Extract the (X, Y) coordinate from the center of the cell holding the provided text.  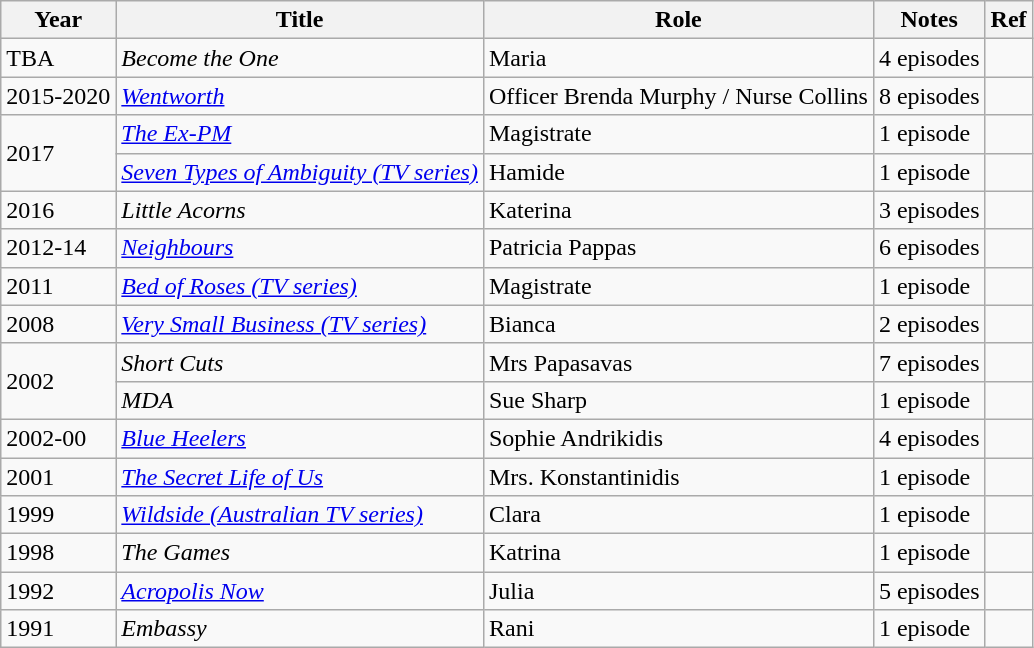
2015-2020 (58, 96)
Katerina (678, 210)
2002 (58, 381)
Year (58, 20)
Hamide (678, 172)
2 episodes (929, 324)
2002-00 (58, 438)
Sue Sharp (678, 400)
Embassy (300, 629)
Wildside (Australian TV series) (300, 515)
Bianca (678, 324)
The Ex-PM (300, 134)
8 episodes (929, 96)
Clara (678, 515)
3 episodes (929, 210)
Rani (678, 629)
Seven Types of Ambiguity (TV series) (300, 172)
MDA (300, 400)
Neighbours (300, 248)
Acropolis Now (300, 591)
Julia (678, 591)
1992 (58, 591)
Mrs. Konstantinidis (678, 477)
TBA (58, 58)
2011 (58, 286)
2016 (58, 210)
Little Acorns (300, 210)
2017 (58, 153)
Become the One (300, 58)
Very Small Business (TV series) (300, 324)
6 episodes (929, 248)
Bed of Roses (TV series) (300, 286)
Patricia Pappas (678, 248)
Wentworth (300, 96)
Ref (1008, 20)
1999 (58, 515)
7 episodes (929, 362)
2001 (58, 477)
2012-14 (58, 248)
Mrs Papasavas (678, 362)
The Games (300, 553)
Title (300, 20)
Notes (929, 20)
The Secret Life of Us (300, 477)
Officer Brenda Murphy / Nurse Collins (678, 96)
2008 (58, 324)
Sophie Andrikidis (678, 438)
Short Cuts (300, 362)
1991 (58, 629)
1998 (58, 553)
Blue Heelers (300, 438)
Maria (678, 58)
Katrina (678, 553)
Role (678, 20)
5 episodes (929, 591)
